Return (X, Y) of the center of cell containing provided text 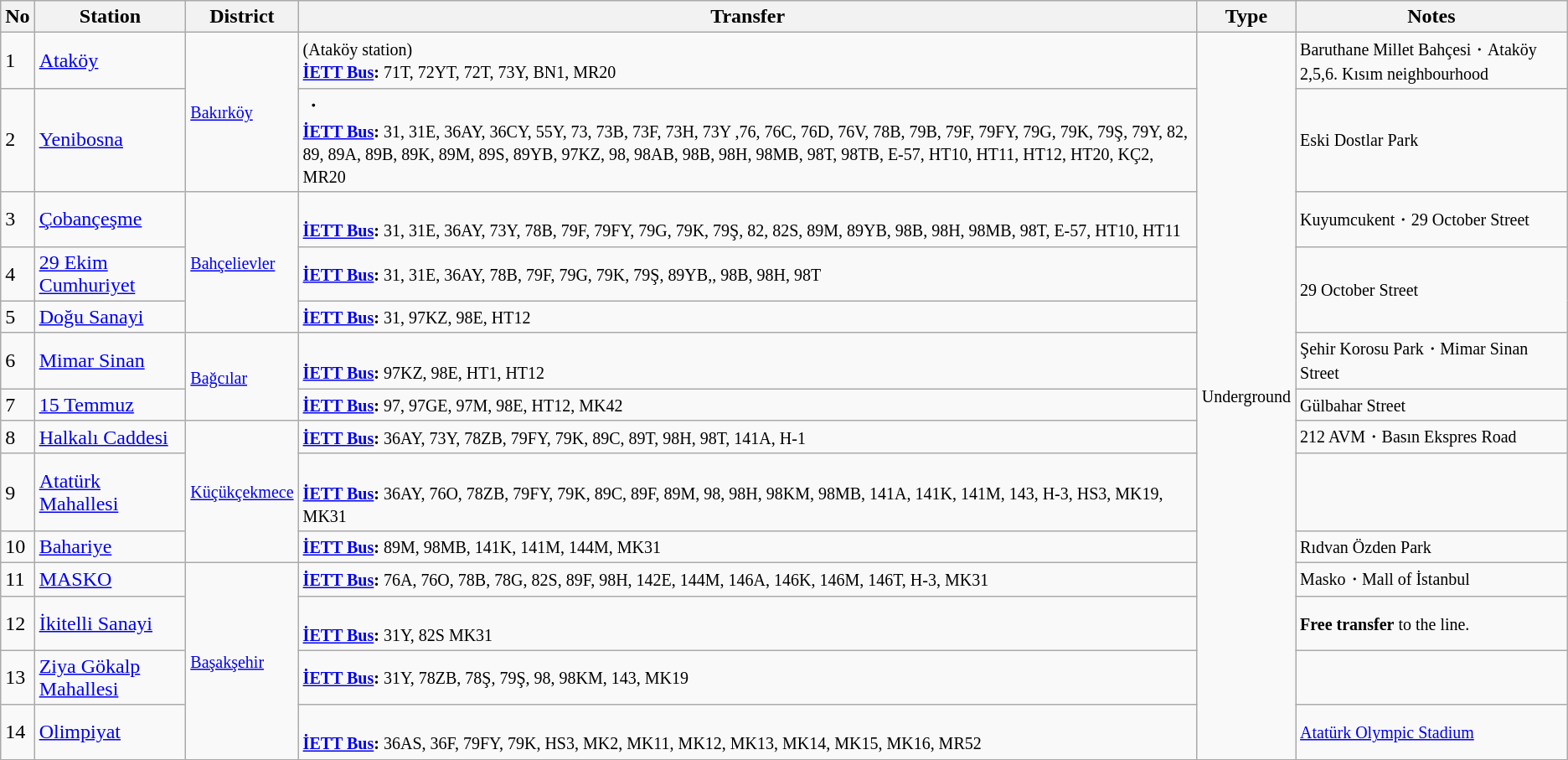
1 (18, 60)
İETT Bus: 31, 97KZ, 98E, HT12 (747, 317)
Mimar Sinan (111, 360)
4 (18, 273)
District (242, 17)
Transfer (747, 17)
Kuyumcukent・29 October Street (1432, 220)
İETT Bus: 31, 31E, 36AY, 73Y, 78B, 79F, 79FY, 79G, 79K, 79Ş, 82, 82S, 89M, 89YB, 98B, 98H, 98MB, 98T, E-57, HT10, HT11 (747, 220)
Type (1246, 17)
11 (18, 579)
Ziya Gökalp Mahallesi (111, 677)
8 (18, 437)
Eski Dostlar Park (1432, 140)
Baruthane Millet Bahçesi・Ataköy 2,5,6. Kısım neighbourhood (1432, 60)
Doğu Sanayi (111, 317)
İETT Bus: 31Y, 82S MK31 (747, 623)
29 Ekim Cumhuriyet (111, 273)
İETT Bus: 36AY, 76O, 78ZB, 79FY, 79K, 89C, 89F, 89M, 98, 98H, 98KM, 98MB, 141A, 141K, 141M, 143, H-3, HS3, MK19, MK31 (747, 492)
Atatürk Mahallesi (111, 492)
Ataköy (111, 60)
İETT Bus: 76A, 76O, 78B, 78G, 82S, 89F, 98H, 142E, 144M, 146A, 146K, 146M, 146T, H-3, MK31 (747, 579)
İETT Bus: 36AY, 73Y, 78ZB, 79FY, 79K, 89C, 89T, 98H, 98T, 141A, H-1 (747, 437)
Rıdvan Özden Park (1432, 546)
(Ataköy station)İETT Bus: 71T, 72YT, 72T, 73Y, BN1, MR20 (747, 60)
Bahariye (111, 546)
Şehir Korosu Park・Mimar Sinan Street (1432, 360)
Bakırköy (242, 112)
Gülbahar Street (1432, 405)
Free transfer to the line. (1432, 623)
10 (18, 546)
Bağcılar (242, 377)
7 (18, 405)
Masko・Mall of İstanbul (1432, 579)
İETT Bus: 97, 97GE, 97M, 98E, HT12, MK42 (747, 405)
Atatürk Olympic Stadium (1432, 732)
14 (18, 732)
Bahçelievler (242, 262)
Başakşehir (242, 660)
İETT Bus: 31Y, 78ZB, 78Ş, 79Ş, 98, 98KM, 143, MK19 (747, 677)
Halkalı Caddesi (111, 437)
İETT Bus: 36AS, 36F, 79FY, 79K, HS3, MK2, MK11, MK12, MK13, MK14, MK15, MK16, MR52 (747, 732)
İkitelli Sanayi (111, 623)
Yenibosna (111, 140)
İETT Bus: 89M, 98MB, 141K, 141M, 144M, MK31 (747, 546)
İETT Bus: 97KZ, 98E, HT1, HT12 (747, 360)
Küçükçekmece (242, 492)
12 (18, 623)
MASKO (111, 579)
Notes (1432, 17)
29 October Street (1432, 290)
6 (18, 360)
Çobançeşme (111, 220)
212 AVM・Basın Ekspres Road (1432, 437)
13 (18, 677)
2 (18, 140)
15 Temmuz (111, 405)
No (18, 17)
3 (18, 220)
5 (18, 317)
Underground (1246, 396)
İETT Bus: 31, 31E, 36AY, 78B, 79F, 79G, 79K, 79Ş, 89YB,, 98B, 98H, 98T (747, 273)
Olimpiyat (111, 732)
9 (18, 492)
Station (111, 17)
